Search for the cell housing the specified text and yield its [x, y] center coordinate. 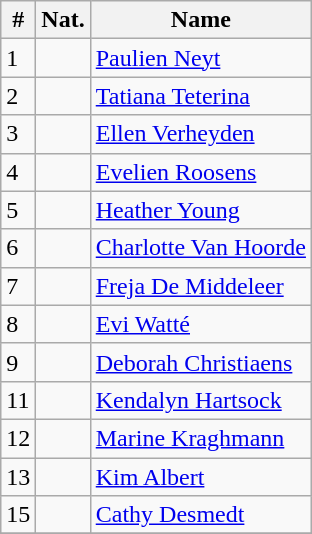
Evi Watté [200, 324]
5 [18, 210]
Tatiana Teterina [200, 96]
Charlotte Van Hoorde [200, 248]
Evelien Roosens [200, 172]
13 [18, 477]
6 [18, 248]
4 [18, 172]
12 [18, 438]
Kim Albert [200, 477]
9 [18, 362]
Cathy Desmedt [200, 515]
Kendalyn Hartsock [200, 400]
15 [18, 515]
# [18, 20]
3 [18, 134]
8 [18, 324]
Heather Young [200, 210]
Freja De Middeleer [200, 286]
Paulien Neyt [200, 58]
Ellen Verheyden [200, 134]
11 [18, 400]
Nat. [63, 20]
Marine Kraghmann [200, 438]
Name [200, 20]
7 [18, 286]
2 [18, 96]
Deborah Christiaens [200, 362]
1 [18, 58]
